Locate the cell with the specified text and output its [X, Y] center coordinate. 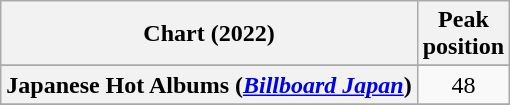
Peakposition [463, 34]
48 [463, 85]
Chart (2022) [209, 34]
Japanese Hot Albums (Billboard Japan) [209, 85]
